Identify which cell holds the provided text, then report its [X, Y] central coordinate. 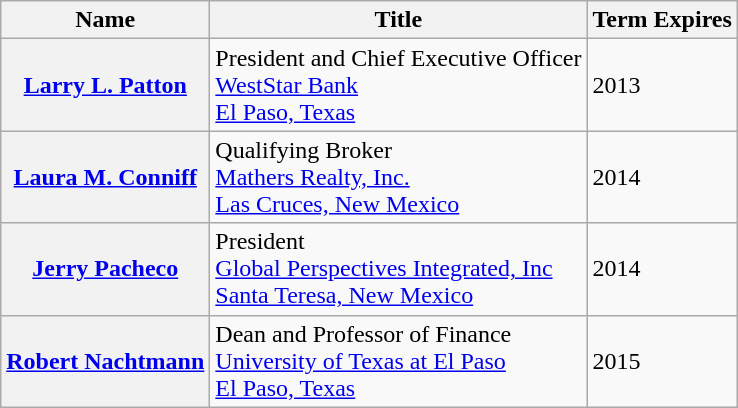
Name [106, 20]
2015 [662, 361]
President and Chief Executive OfficerWestStar BankEl Paso, Texas [398, 85]
Jerry Pacheco [106, 269]
2013 [662, 85]
Laura M. Conniff [106, 177]
Dean and Professor of FinanceUniversity of Texas at El PasoEl Paso, Texas [398, 361]
Term Expires [662, 20]
Robert Nachtmann [106, 361]
Qualifying BrokerMathers Realty, Inc.Las Cruces, New Mexico [398, 177]
PresidentGlobal Perspectives Integrated, IncSanta Teresa, New Mexico [398, 269]
Larry L. Patton [106, 85]
Title [398, 20]
